Identify which cell holds the provided text, then report its (x, y) central coordinate. 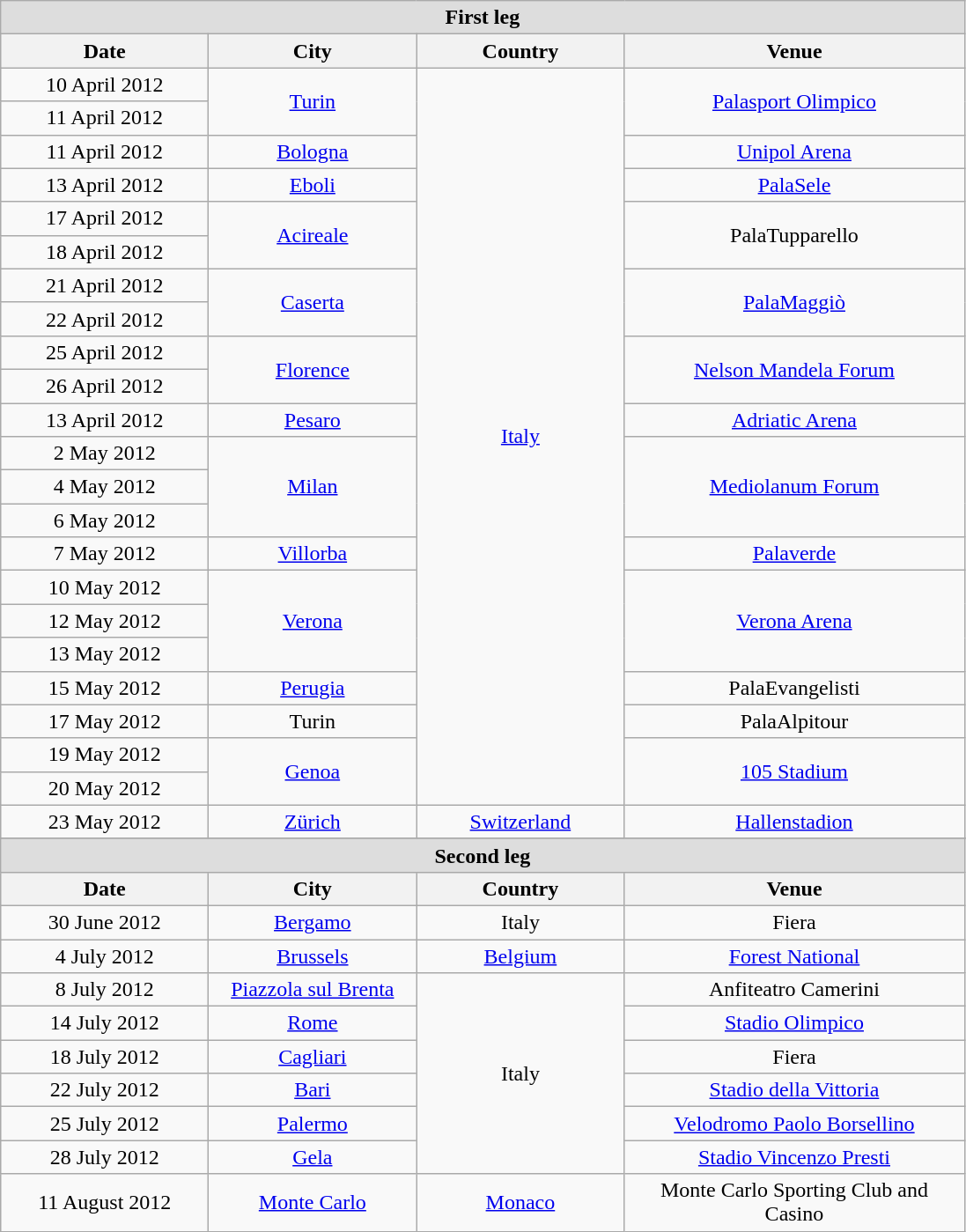
15 May 2012 (105, 688)
7 May 2012 (105, 554)
Pesaro (313, 420)
Eboli (313, 185)
Hallenstadion (794, 822)
Milan (313, 487)
Monte Carlo Sporting Club and Casino (794, 1203)
Unipol Arena (794, 151)
Brussels (313, 955)
Zürich (313, 822)
105 Stadium (794, 771)
Nelson Mandela Forum (794, 369)
10 May 2012 (105, 587)
Bari (313, 1090)
17 April 2012 (105, 218)
Acireale (313, 235)
Second leg (483, 855)
6 May 2012 (105, 520)
First leg (483, 18)
Villorba (313, 554)
PalaSele (794, 185)
28 July 2012 (105, 1157)
25 July 2012 (105, 1124)
Forest National (794, 955)
Anfiteatro Camerini (794, 990)
PalaTupparello (794, 235)
17 May 2012 (105, 721)
Monaco (520, 1203)
12 May 2012 (105, 621)
Velodromo Paolo Borsellino (794, 1124)
Stadio Vincenzo Presti (794, 1157)
22 July 2012 (105, 1090)
Switzerland (520, 822)
Belgium (520, 955)
Cagliari (313, 1057)
19 May 2012 (105, 755)
Piazzola sul Brenta (313, 990)
Palermo (313, 1124)
2 May 2012 (105, 454)
25 April 2012 (105, 352)
Bologna (313, 151)
Palaverde (794, 554)
Caserta (313, 302)
18 July 2012 (105, 1057)
Mediolanum Forum (794, 487)
Stadio Olimpico (794, 1023)
PalaEvangelisti (794, 688)
Gela (313, 1157)
22 April 2012 (105, 319)
13 May 2012 (105, 654)
4 July 2012 (105, 955)
Genoa (313, 771)
PalaMaggiò (794, 302)
Verona Arena (794, 621)
4 May 2012 (105, 487)
Verona (313, 621)
Stadio della Vittoria (794, 1090)
30 June 2012 (105, 922)
11 August 2012 (105, 1203)
Monte Carlo (313, 1203)
20 May 2012 (105, 788)
Palasport Olimpico (794, 101)
18 April 2012 (105, 252)
Rome (313, 1023)
Perugia (313, 688)
21 April 2012 (105, 285)
8 July 2012 (105, 990)
10 April 2012 (105, 85)
PalaAlpitour (794, 721)
26 April 2012 (105, 386)
Bergamo (313, 922)
Adriatic Arena (794, 420)
23 May 2012 (105, 822)
14 July 2012 (105, 1023)
Florence (313, 369)
